Return [x, y] of the center of cell containing provided text 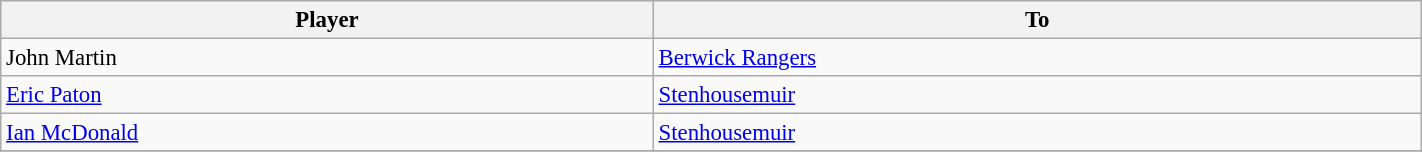
Eric Paton [327, 95]
Berwick Rangers [1037, 58]
John Martin [327, 58]
To [1037, 20]
Ian McDonald [327, 133]
Player [327, 20]
